Return the (X, Y) coordinate for the center point of the cell that contains the specified text.  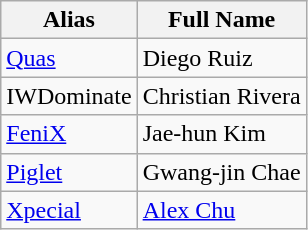
Xpecial (69, 210)
Jae-hun Kim (222, 134)
Alias (69, 20)
Quas (69, 58)
Diego Ruiz (222, 58)
Christian Rivera (222, 96)
Full Name (222, 20)
Alex Chu (222, 210)
IWDominate (69, 96)
Piglet (69, 172)
FeniX (69, 134)
Gwang-jin Chae (222, 172)
